Identify which cell holds the provided text, then report its [x, y] central coordinate. 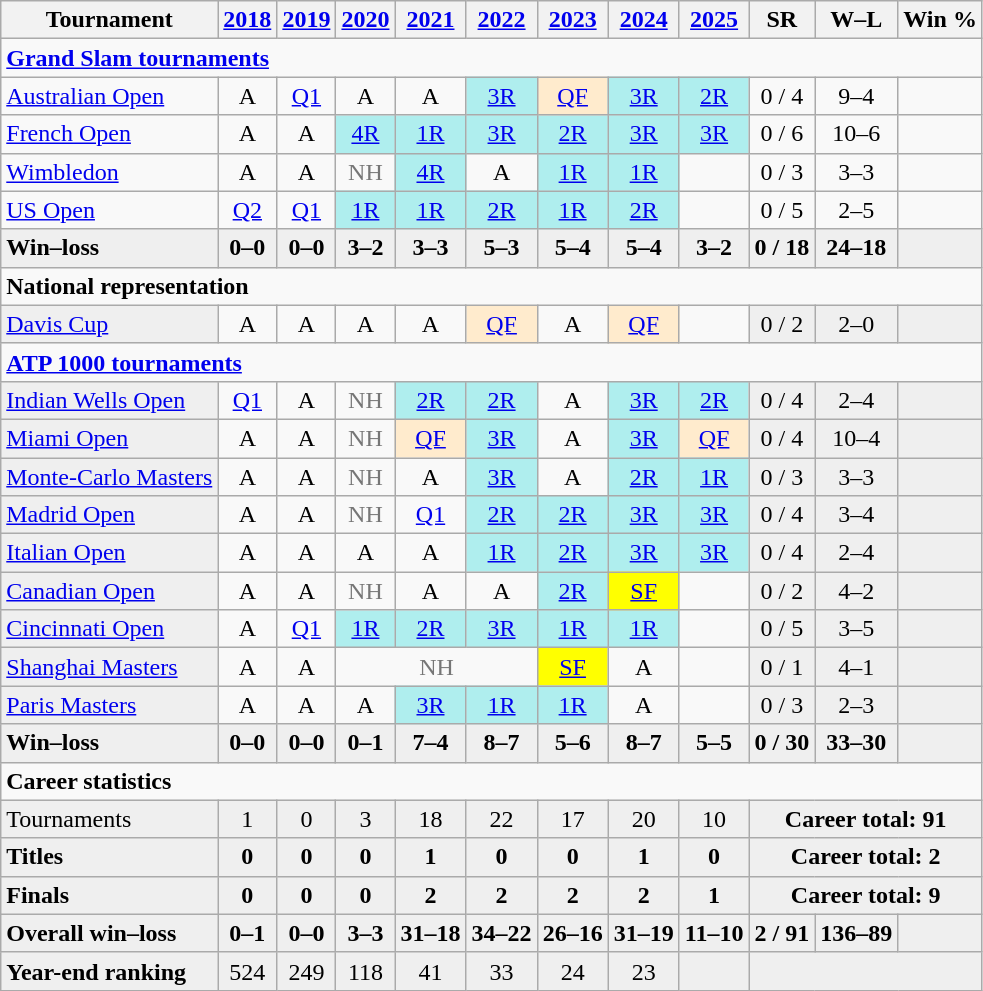
Tournament [110, 20]
Career total: 91 [866, 819]
Australian Open [110, 96]
18 [430, 819]
W–L [856, 20]
34–22 [502, 933]
136–89 [856, 933]
2022 [502, 20]
0 / 1 [782, 667]
31–19 [644, 933]
Career total: 2 [866, 857]
US Open [110, 210]
Win % [940, 20]
0 / 30 [782, 743]
2019 [306, 20]
ATP 1000 tournaments [492, 362]
524 [248, 971]
24 [572, 971]
SR [782, 20]
5–5 [714, 743]
4–2 [856, 591]
Titles [110, 857]
0 / 6 [782, 134]
41 [430, 971]
2–0 [856, 324]
Finals [110, 895]
Davis Cup [110, 324]
23 [644, 971]
Italian Open [110, 553]
10–4 [856, 438]
2024 [644, 20]
9–4 [856, 96]
National representation [492, 286]
2023 [572, 20]
10 [714, 819]
French Open [110, 134]
2–5 [856, 210]
Canadian Open [110, 591]
5–6 [572, 743]
20 [644, 819]
Overall win–loss [110, 933]
2020 [366, 20]
Tournaments [110, 819]
Miami Open [110, 438]
3 [366, 819]
3–4 [856, 515]
Madrid Open [110, 515]
2021 [430, 20]
118 [366, 971]
24–18 [856, 248]
7–4 [430, 743]
Q2 [248, 210]
Indian Wells Open [110, 400]
Monte-Carlo Masters [110, 477]
31–18 [430, 933]
26–16 [572, 933]
4–1 [856, 667]
22 [502, 819]
Grand Slam tournaments [492, 58]
2 / 91 [782, 933]
Career total: 9 [866, 895]
10–6 [856, 134]
Paris Masters [110, 705]
3–5 [856, 629]
0 / 18 [782, 248]
Shanghai Masters [110, 667]
2–3 [856, 705]
249 [306, 971]
17 [572, 819]
Career statistics [492, 781]
33–30 [856, 743]
33 [502, 971]
11–10 [714, 933]
Cincinnati Open [110, 629]
2018 [248, 20]
Wimbledon [110, 172]
Year-end ranking [110, 971]
5–3 [502, 248]
2025 [714, 20]
